Extract the (x, y) coordinate from the center of the cell holding the provided text.  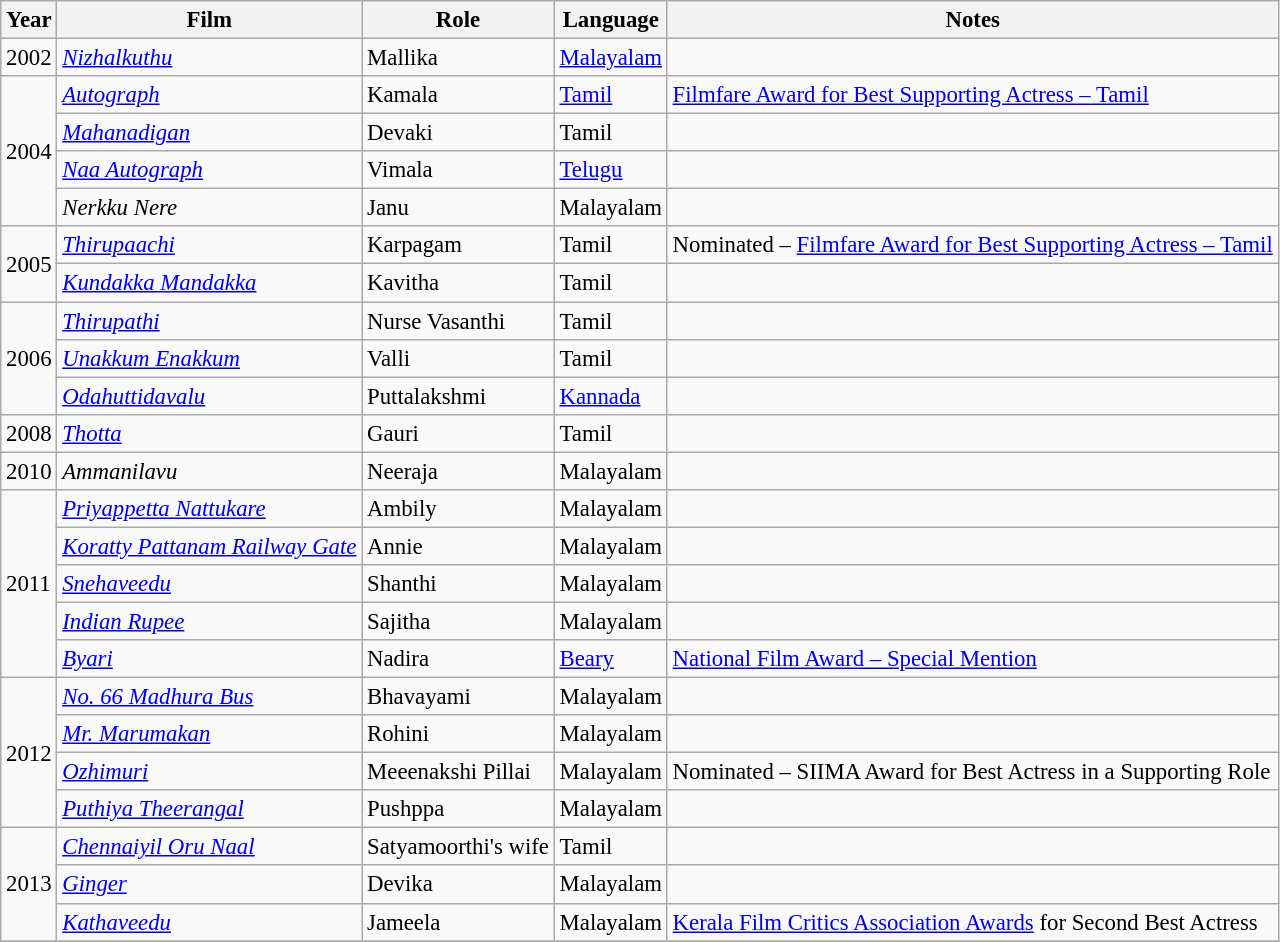
Thirupathi (210, 321)
Year (29, 20)
Ammanilavu (210, 471)
Mahanadigan (210, 133)
Meeenakshi Pillai (458, 772)
Indian Rupee (210, 621)
Nurse Vasanthi (458, 321)
Vimala (458, 170)
Kavitha (458, 283)
National Film Award – Special Mention (972, 659)
Bhavayami (458, 697)
Rohini (458, 734)
2011 (29, 584)
Sajitha (458, 621)
Film (210, 20)
Devika (458, 885)
Priyappetta Nattukare (210, 509)
2012 (29, 753)
2002 (29, 58)
Thirupaachi (210, 245)
Nadira (458, 659)
Unakkum Enakkum (210, 358)
Role (458, 20)
Ginger (210, 885)
Chennaiyil Oru Naal (210, 847)
2006 (29, 358)
Annie (458, 546)
2013 (29, 884)
Nerkku Nere (210, 208)
Neeraja (458, 471)
Koratty Pattanam Railway Gate (210, 546)
Mallika (458, 58)
Puthiya Theerangal (210, 809)
Nizhalkuthu (210, 58)
Nominated – Filmfare Award for Best Supporting Actress – Tamil (972, 245)
Telugu (610, 170)
Satyamoorthi's wife (458, 847)
Shanthi (458, 584)
2010 (29, 471)
Kerala Film Critics Association Awards for Second Best Actress (972, 922)
2004 (29, 151)
Kathaveedu (210, 922)
Notes (972, 20)
Filmfare Award for Best Supporting Actress – Tamil (972, 95)
Devaki (458, 133)
Puttalakshmi (458, 396)
Mr. Marumakan (210, 734)
Valli (458, 358)
Nominated – SIIMA Award for Best Actress in a Supporting Role (972, 772)
Janu (458, 208)
Pushppa (458, 809)
Naa Autograph (210, 170)
Beary (610, 659)
Ambily (458, 509)
Snehaveedu (210, 584)
Kamala (458, 95)
No. 66 Madhura Bus (210, 697)
Kundakka Mandakka (210, 283)
Jameela (458, 922)
Gauri (458, 433)
2008 (29, 433)
Odahuttidavalu (210, 396)
2005 (29, 264)
Karpagam (458, 245)
Ozhimuri (210, 772)
Thotta (210, 433)
Autograph (210, 95)
Language (610, 20)
Kannada (610, 396)
Byari (210, 659)
